Pinpoint the cell where the given text exists, returning its (x, y) midpoint coordinate. 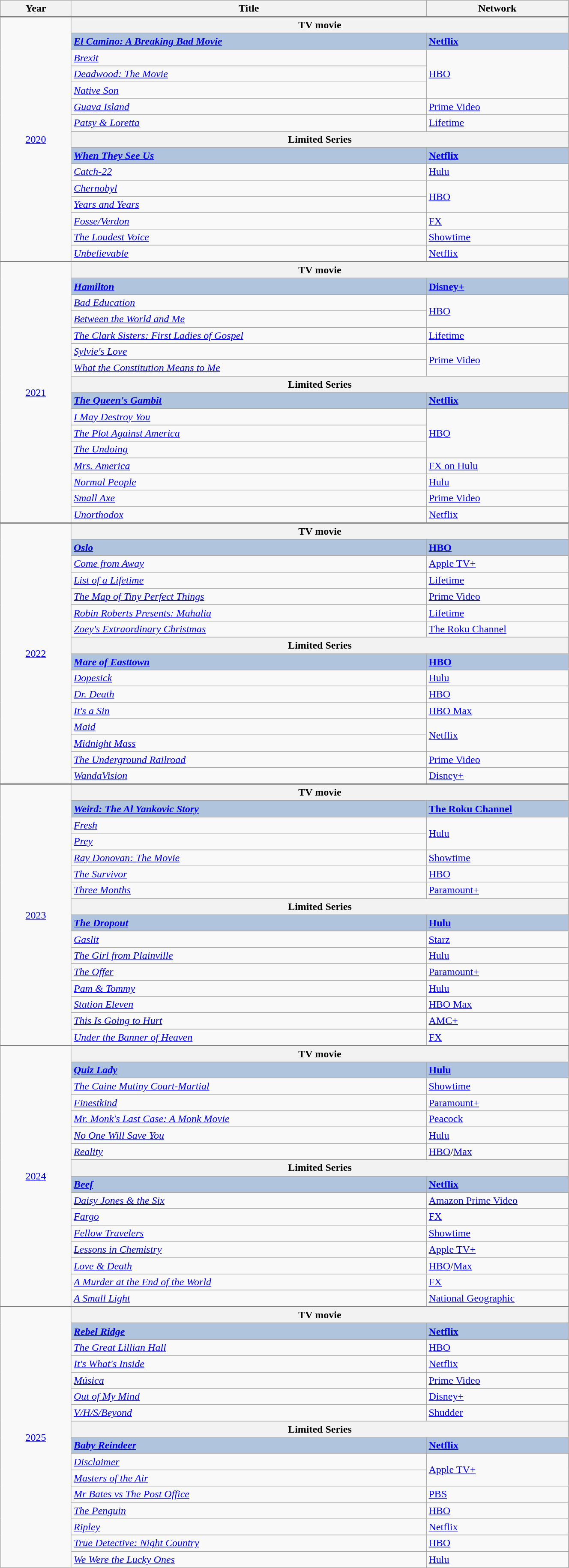
Reality (249, 1152)
Brexit (249, 58)
The Dropout (249, 923)
2020 (36, 139)
Fellow Travelers (249, 1233)
Year (36, 9)
Under the Banner of Heaven (249, 1037)
Finestkind (249, 1103)
AMC+ (497, 1021)
Fosse/Verdon (249, 221)
The Great Lillian Hall (249, 1347)
What the Constitution Means to Me (249, 368)
V/H/S/Beyond (249, 1413)
Mr Bates vs The Post Office (249, 1494)
No One Will Save You (249, 1135)
Native Son (249, 90)
2024 (36, 1176)
Fargo (249, 1217)
The Queen's Gambit (249, 401)
Unorthodox (249, 515)
The Loudest Voice (249, 237)
Title (249, 9)
A Murder at the End of the World (249, 1282)
True Detective: Night Country (249, 1543)
Shudder (497, 1413)
Dr. Death (249, 694)
The Plot Against America (249, 433)
Masters of the Air (249, 1478)
Weird: The Al Yankovic Story (249, 809)
Sylvie's Love (249, 352)
WandaVision (249, 776)
Baby Reindeer (249, 1445)
The Map of Tiny Perfect Things (249, 596)
Oslo (249, 548)
Beef (249, 1184)
It's a Sin (249, 711)
Mr. Monk's Last Case: A Monk Movie (249, 1119)
2025 (36, 1437)
Quiz Lady (249, 1070)
The Clark Sisters: First Ladies of Gospel (249, 335)
We Were the Lucky Ones (249, 1559)
Midnight Mass (249, 743)
Música (249, 1380)
A Small Light (249, 1298)
Station Eleven (249, 1005)
2023 (36, 915)
Catch-22 (249, 172)
Dopesick (249, 678)
Zoey's Extraordinary Christmas (249, 629)
I May Destroy You (249, 417)
Robin Roberts Presents: Mahalia (249, 613)
Deadwood: The Movie (249, 74)
The Survivor (249, 874)
Years and Years (249, 204)
Patsy & Loretta (249, 123)
Lessons in Chemistry (249, 1249)
Out of My Mind (249, 1397)
Bad Education (249, 302)
Hamilton (249, 286)
Three Months (249, 890)
Starz (497, 939)
Maid (249, 727)
Chernobyl (249, 188)
The Offer (249, 972)
Between the World and Me (249, 319)
This Is Going to Hurt (249, 1021)
Unbelievable (249, 253)
It's What's Inside (249, 1364)
2022 (36, 653)
2021 (36, 392)
FX on Hulu (497, 466)
Daisy Jones & the Six (249, 1200)
Peacock (497, 1119)
Network (497, 9)
Rebel Ridge (249, 1331)
Small Axe (249, 498)
Mare of Easttown (249, 662)
Normal People (249, 482)
The Girl from Plainville (249, 955)
Gaslit (249, 939)
The Undoing (249, 449)
The Penguin (249, 1511)
Ripley (249, 1527)
Ray Donovan: The Movie (249, 858)
Disclaimer (249, 1462)
El Camino: A Breaking Bad Movie (249, 42)
The Caine Mutiny Court-Martial (249, 1086)
Fresh (249, 825)
Love & Death (249, 1266)
PBS (497, 1494)
When They See Us (249, 156)
The Underground Railroad (249, 760)
National Geographic (497, 1298)
List of a Lifetime (249, 580)
Amazon Prime Video (497, 1200)
Prey (249, 841)
Come from Away (249, 564)
Guava Island (249, 107)
Pam & Tommy (249, 988)
Mrs. America (249, 466)
